Scan for the cell matching the given text and deliver its [X, Y] coordinate at center. 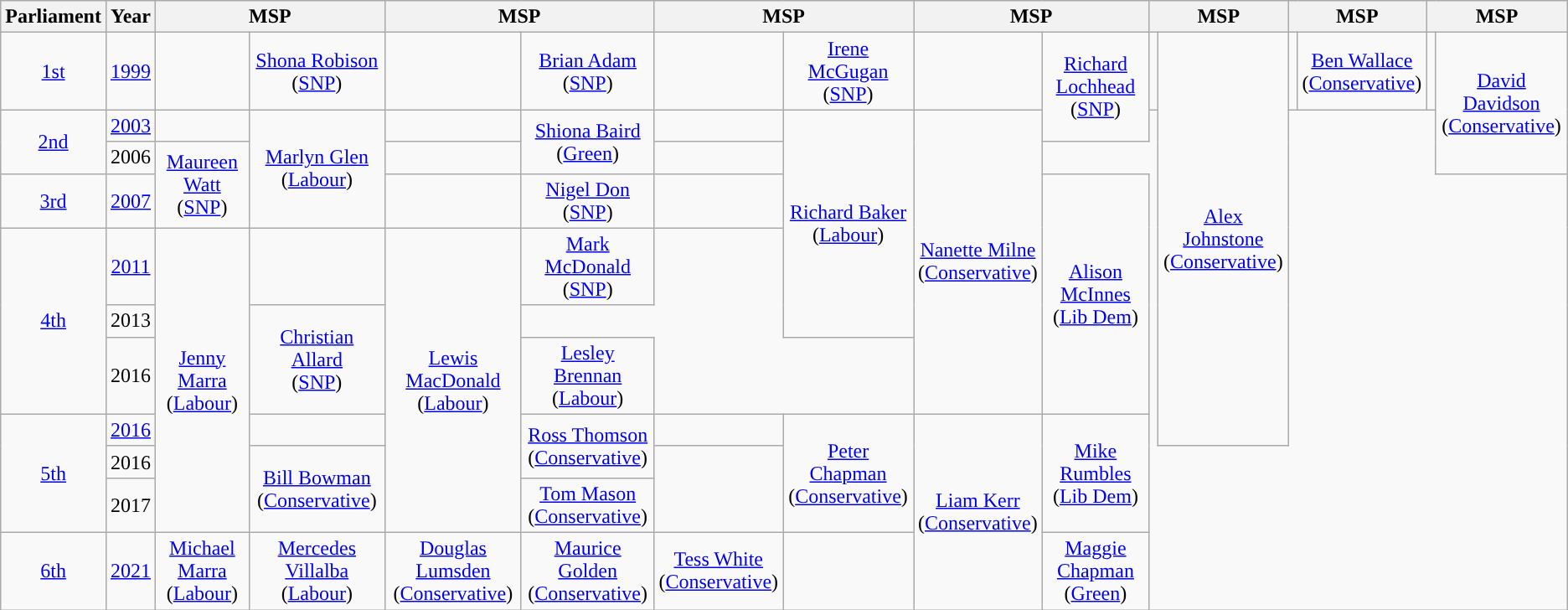
Parliament [54, 17]
Tess White(Conservative) [719, 571]
1st [54, 71]
2011 [131, 266]
Marlyn Glen(Labour) [317, 169]
Mercedes Villalba(Labour) [317, 571]
Brian Adam(SNP) [587, 71]
2003 [131, 126]
4th [54, 321]
Irene McGugan(SNP) [848, 71]
Alison McInnes(Lib Dem) [1096, 293]
David Davidson(Conservative) [1502, 103]
Peter Chapman(Conservative) [848, 473]
3rd [54, 201]
Bill Bowman(Conservative) [317, 489]
Tom Mason(Conservative) [587, 504]
Lesley Brennan(Labour) [587, 375]
2007 [131, 201]
Ross Thomson(Conservative) [587, 446]
Douglas Lumsden(Conservative) [452, 571]
Nigel Don(SNP) [587, 201]
2017 [131, 504]
Shiona Baird(Green) [587, 142]
2006 [131, 158]
Christian Allard(SNP) [317, 359]
Maureen Watt(SNP) [203, 184]
5th [54, 473]
Nanette Milne(Conservative) [978, 261]
Maurice Golden(Conservative) [587, 571]
1999 [131, 71]
Year [131, 17]
Alex Johnstone(Conservative) [1223, 240]
2021 [131, 571]
2013 [131, 321]
2nd [54, 142]
Shona Robison(SNP) [317, 71]
Ben Wallace(Conservative) [1362, 71]
Richard Lochhead (SNP) [1096, 87]
Jenny Marra(Labour) [203, 380]
Mark McDonald(SNP) [587, 266]
Mike Rumbles(Lib Dem) [1096, 473]
Richard Baker(Labour) [848, 223]
Michael Marra(Labour) [203, 571]
6th [54, 571]
Liam Kerr(Conservative) [978, 511]
Lewis MacDonald(Labour) [452, 380]
Maggie Chapman(Green) [1096, 571]
